Extract the (x, y) coordinate from the center of the cell holding the provided text.  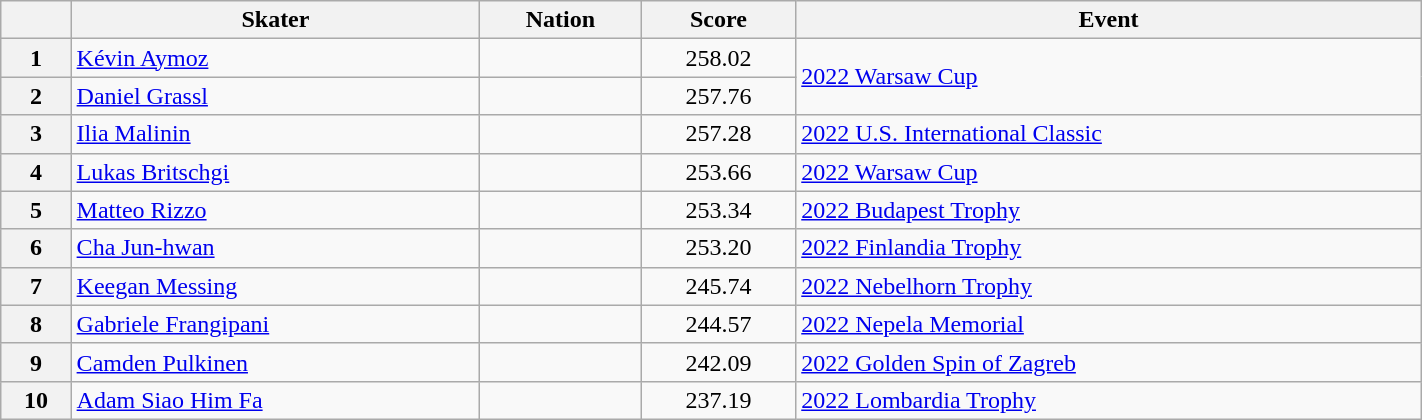
257.76 (718, 96)
237.19 (718, 400)
9 (36, 362)
Skater (276, 20)
Nation (560, 20)
Matteo Rizzo (276, 210)
253.20 (718, 248)
2022 Finlandia Trophy (1109, 248)
Score (718, 20)
1 (36, 58)
2022 Lombardia Trophy (1109, 400)
Kévin Aymoz (276, 58)
Cha Jun-hwan (276, 248)
10 (36, 400)
2 (36, 96)
Gabriele Frangipani (276, 324)
Keegan Messing (276, 286)
253.34 (718, 210)
253.66 (718, 172)
6 (36, 248)
7 (36, 286)
Event (1109, 20)
242.09 (718, 362)
8 (36, 324)
2022 Nebelhorn Trophy (1109, 286)
258.02 (718, 58)
257.28 (718, 134)
2022 U.S. International Classic (1109, 134)
Ilia Malinin (276, 134)
Adam Siao Him Fa (276, 400)
2022 Golden Spin of Zagreb (1109, 362)
3 (36, 134)
2022 Budapest Trophy (1109, 210)
244.57 (718, 324)
Camden Pulkinen (276, 362)
Lukas Britschgi (276, 172)
Daniel Grassl (276, 96)
2022 Nepela Memorial (1109, 324)
245.74 (718, 286)
4 (36, 172)
5 (36, 210)
